Detect which cell encompasses the target text, then output its [X, Y] center coordinate. 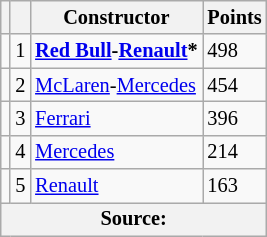
Ferrari [116, 118]
Mercedes [116, 152]
Red Bull-Renault* [116, 51]
454 [235, 85]
396 [235, 118]
1 [20, 51]
Source: [134, 219]
McLaren-Mercedes [116, 85]
214 [235, 152]
498 [235, 51]
Constructor [116, 17]
2 [20, 85]
Points [235, 17]
163 [235, 186]
5 [20, 186]
4 [20, 152]
Renault [116, 186]
3 [20, 118]
